Locate the cell with the specified text and output its [x, y] center coordinate. 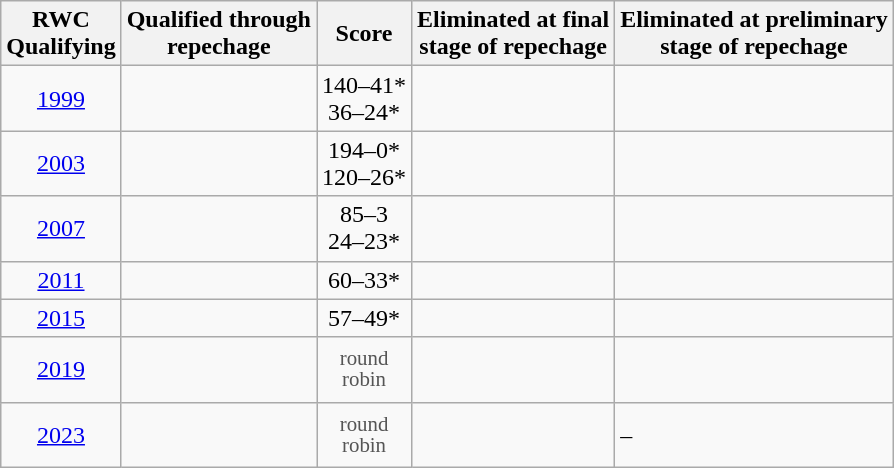
Eliminated at final stage of repechage [514, 34]
85–3 24–23* [364, 228]
Score [364, 34]
Qualified through repechage [218, 34]
2019 [61, 370]
2015 [61, 318]
1999 [61, 98]
60–33* [364, 280]
2007 [61, 228]
2023 [61, 434]
2003 [61, 164]
Eliminated at preliminary stage of repechage [754, 34]
140–41* 36–24* [364, 98]
194–0* 120–26* [364, 164]
57–49* [364, 318]
– [754, 434]
RWC Qualifying [61, 34]
2011 [61, 280]
